Capture the cell that displays the provided text and extract its [X, Y] central coordinate. 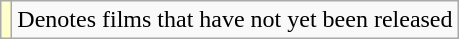
Denotes films that have not yet been released [235, 20]
